Extract the (X, Y) coordinate from the center of the cell holding the provided text.  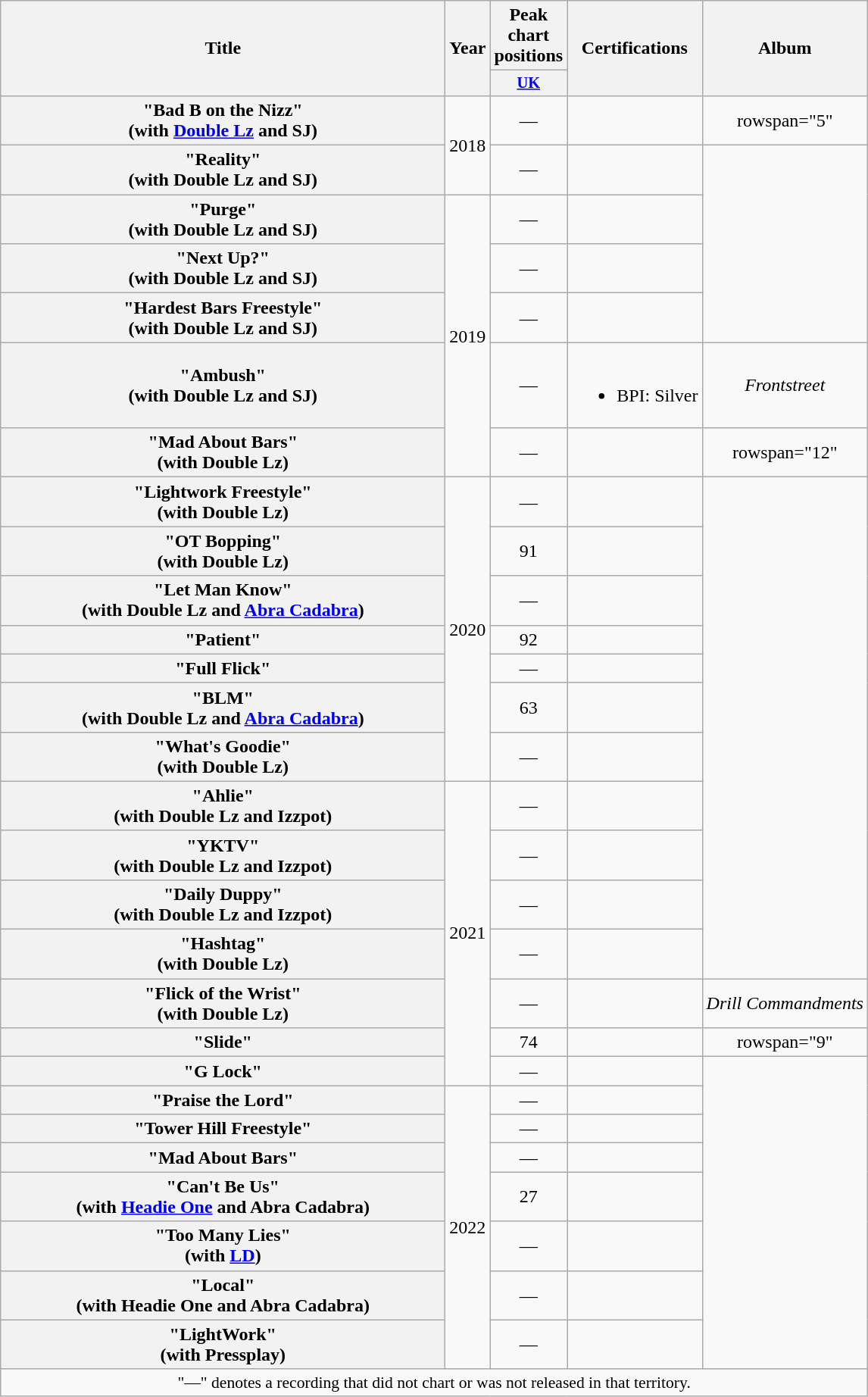
"What's Goodie"(with Double Lz) (223, 756)
"Ambush"(with Double Lz and SJ) (223, 385)
"Purge"(with Double Lz and SJ) (223, 220)
rowspan="12" (785, 453)
"Daily Duppy"(with Double Lz and Izzpot) (223, 905)
"LightWork"(with Pressplay) (223, 1344)
"Ahlie"(with Double Lz and Izzpot) (223, 806)
74 (529, 1042)
2019 (468, 336)
"Full Flick" (223, 668)
"Mad About Bars" (223, 1158)
Peak chart positions (529, 36)
"Can't Be Us"(with Headie One and Abra Cadabra) (223, 1197)
"YKTV"(with Double Lz and Izzpot) (223, 855)
2018 (468, 145)
"OT Bopping"(with Double Lz) (223, 552)
92 (529, 639)
"Hashtag"(with Double Lz) (223, 955)
"BLM"(with Double Lz and Abra Cadabra) (223, 708)
"Flick of the Wrist"(with Double Lz) (223, 1003)
Certifications (635, 48)
rowspan="9" (785, 1042)
Album (785, 48)
"Too Many Lies"(with LD) (223, 1245)
91 (529, 552)
rowspan="5" (785, 120)
BPI: Silver (635, 385)
"Hardest Bars Freestyle"(with Double Lz and SJ) (223, 318)
Title (223, 48)
2021 (468, 933)
Year (468, 48)
"—" denotes a recording that did not chart or was not released in that territory. (435, 1383)
"Slide" (223, 1042)
2022 (468, 1227)
"Mad About Bars"(with Double Lz) (223, 453)
"Local"(with Headie One and Abra Cadabra) (223, 1295)
2020 (468, 629)
27 (529, 1197)
"G Lock" (223, 1071)
"Patient" (223, 639)
"Praise the Lord" (223, 1100)
"Let Man Know"(with Double Lz and Abra Cadabra) (223, 600)
"Bad B on the Nizz"(with Double Lz and SJ) (223, 120)
"Lightwork Freestyle"(with Double Lz) (223, 502)
Frontstreet (785, 385)
Drill Commandments (785, 1003)
63 (529, 708)
"Next Up?"(with Double Lz and SJ) (223, 268)
UK (529, 83)
"Reality"(with Double Lz and SJ) (223, 170)
"Tower Hill Freestyle" (223, 1129)
